Scan for the cell matching the given text and deliver its [X, Y] coordinate at center. 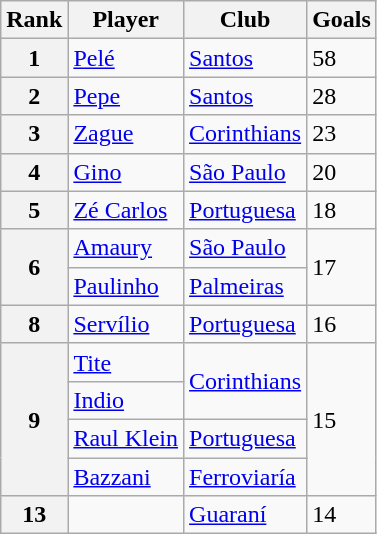
20 [342, 172]
2 [34, 96]
Raul Klein [126, 438]
Zé Carlos [126, 210]
4 [34, 172]
Pepe [126, 96]
28 [342, 96]
Servílio [126, 324]
Tite [126, 362]
Player [126, 20]
Club [246, 20]
Indio [126, 400]
Palmeiras [246, 286]
Goals [342, 20]
17 [342, 267]
Pelé [126, 58]
Amaury [126, 248]
13 [34, 515]
1 [34, 58]
Gino [126, 172]
14 [342, 515]
58 [342, 58]
8 [34, 324]
9 [34, 419]
Bazzani [126, 477]
Guaraní [246, 515]
Rank [34, 20]
Zague [126, 134]
16 [342, 324]
15 [342, 419]
3 [34, 134]
Ferroviaría [246, 477]
18 [342, 210]
Paulinho [126, 286]
23 [342, 134]
6 [34, 267]
5 [34, 210]
